Search for the cell housing the specified text and yield its (x, y) center coordinate. 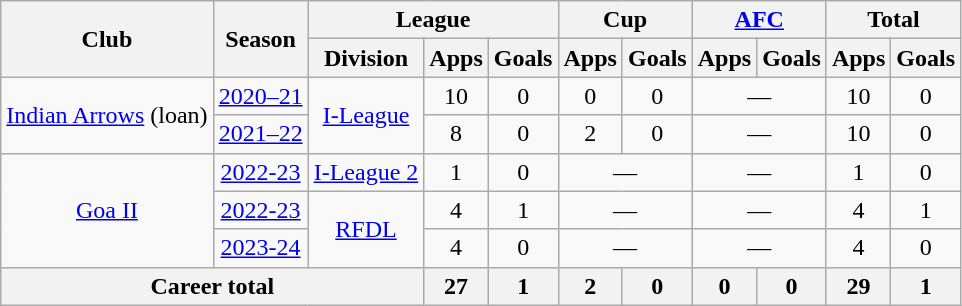
Season (260, 39)
2021–22 (260, 134)
27 (456, 286)
League (433, 20)
Club (107, 39)
Career total (212, 286)
I-League (366, 115)
Cup (625, 20)
8 (456, 134)
29 (858, 286)
RFDL (366, 229)
2020–21 (260, 96)
Division (366, 58)
AFC (759, 20)
Goa II (107, 210)
2023-24 (260, 248)
Total (893, 20)
Indian Arrows (loan) (107, 115)
I-League 2 (366, 172)
